Capture the cell that displays the provided text and extract its [x, y] central coordinate. 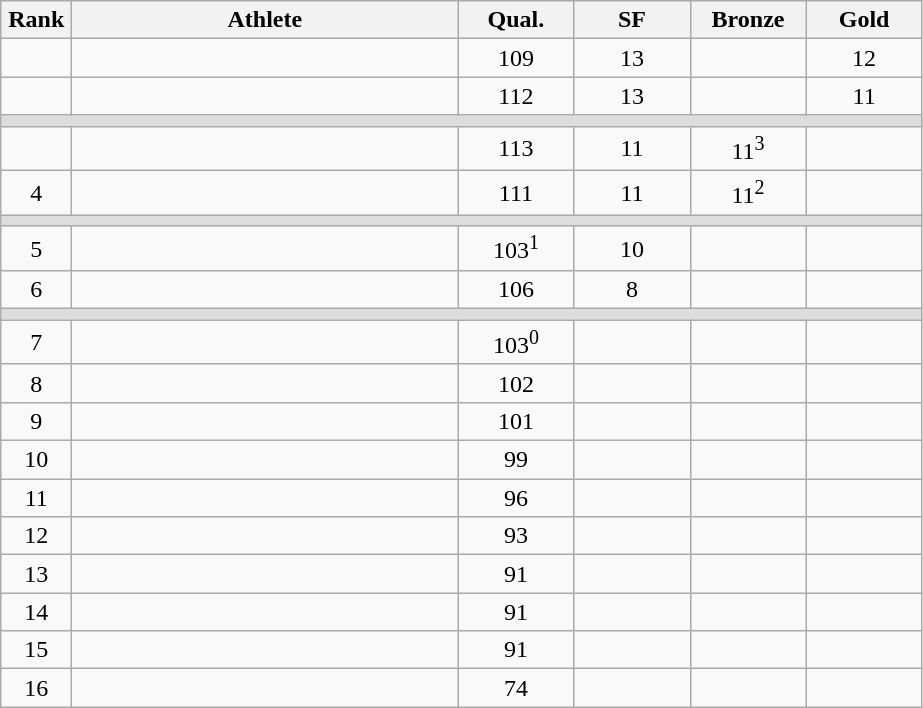
99 [516, 460]
1030 [516, 342]
16 [36, 688]
5 [36, 248]
6 [36, 290]
Athlete [265, 20]
9 [36, 421]
111 [516, 194]
7 [36, 342]
101 [516, 421]
Bronze [748, 20]
109 [516, 58]
93 [516, 536]
102 [516, 383]
Gold [864, 20]
1031 [516, 248]
Rank [36, 20]
14 [36, 612]
4 [36, 194]
74 [516, 688]
106 [516, 290]
15 [36, 650]
Qual. [516, 20]
96 [516, 498]
SF [632, 20]
